Output the [x, y] coordinate of the center of the cell containing the given text.  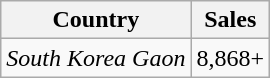
Country [96, 20]
South Korea Gaon [96, 58]
Sales [230, 20]
8,868+ [230, 58]
